From the cell containing the given text, extract its center point as [X, Y] coordinate. 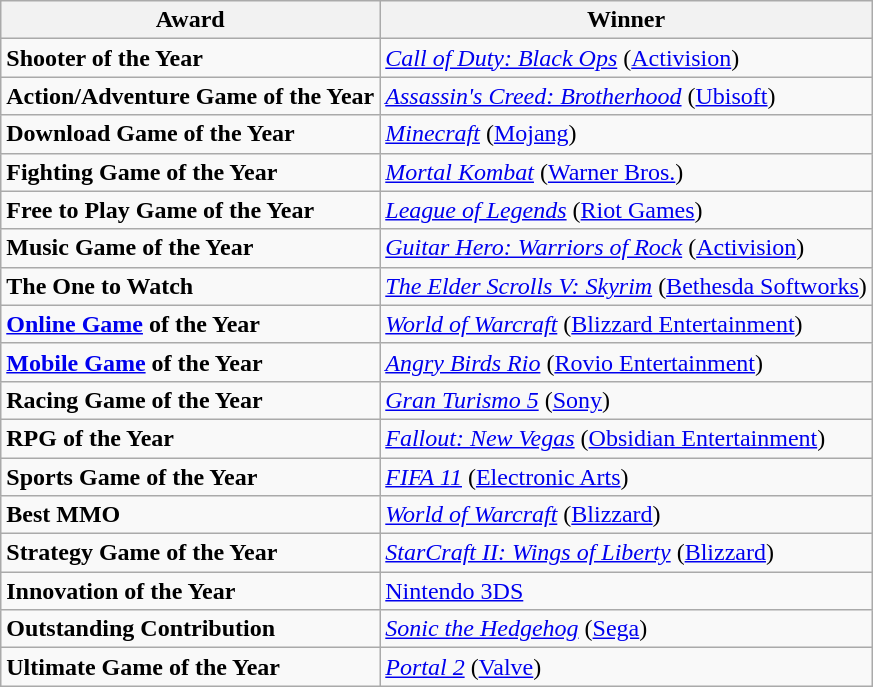
Guitar Hero: Warriors of Rock (Activision) [626, 248]
Ultimate Game of the Year [190, 667]
Download Game of the Year [190, 134]
Award [190, 20]
Action/Adventure Game of the Year [190, 96]
FIFA 11 (Electronic Arts) [626, 477]
Angry Birds Rio (Rovio Entertainment) [626, 362]
Fighting Game of the Year [190, 172]
Online Game of the Year [190, 324]
The One to Watch [190, 286]
Best MMO [190, 515]
Outstanding Contribution [190, 629]
League of Legends (Riot Games) [626, 210]
Music Game of the Year [190, 248]
Racing Game of the Year [190, 400]
Fallout: New Vegas (Obsidian Entertainment) [626, 438]
Minecraft (Mojang) [626, 134]
Winner [626, 20]
Mortal Kombat (Warner Bros.) [626, 172]
Sonic the Hedgehog (Sega) [626, 629]
Sports Game of the Year [190, 477]
Shooter of the Year [190, 58]
Portal 2 (Valve) [626, 667]
Assassin's Creed: Brotherhood (Ubisoft) [626, 96]
The Elder Scrolls V: Skyrim (Bethesda Softworks) [626, 286]
World of Warcraft (Blizzard Entertainment) [626, 324]
Innovation of the Year [190, 591]
Call of Duty: Black Ops (Activision) [626, 58]
Strategy Game of the Year [190, 553]
Free to Play Game of the Year [190, 210]
StarCraft II: Wings of Liberty (Blizzard) [626, 553]
Gran Turismo 5 (Sony) [626, 400]
World of Warcraft (Blizzard) [626, 515]
Nintendo 3DS [626, 591]
RPG of the Year [190, 438]
Mobile Game of the Year [190, 362]
